Scan for the cell matching the given text and deliver its (x, y) coordinate at center. 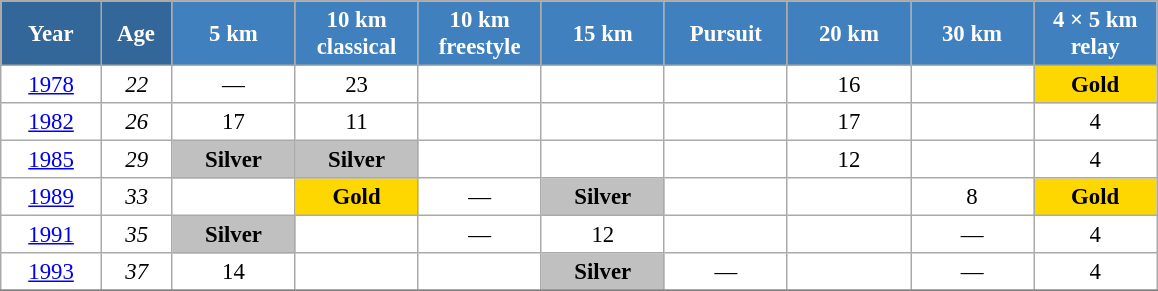
1991 (52, 235)
30 km (972, 34)
15 km (602, 34)
10 km freestyle (480, 34)
29 (136, 160)
22 (136, 85)
33 (136, 197)
1978 (52, 85)
11 (356, 122)
Age (136, 34)
4 × 5 km relay (1096, 34)
10 km classical (356, 34)
5 km (234, 34)
23 (356, 85)
35 (136, 235)
26 (136, 122)
1985 (52, 160)
16 (848, 85)
20 km (848, 34)
1989 (52, 197)
Pursuit (726, 34)
1982 (52, 122)
Year (52, 34)
8 (972, 197)
